Extract the (X, Y) coordinate from the center of the cell holding the provided text.  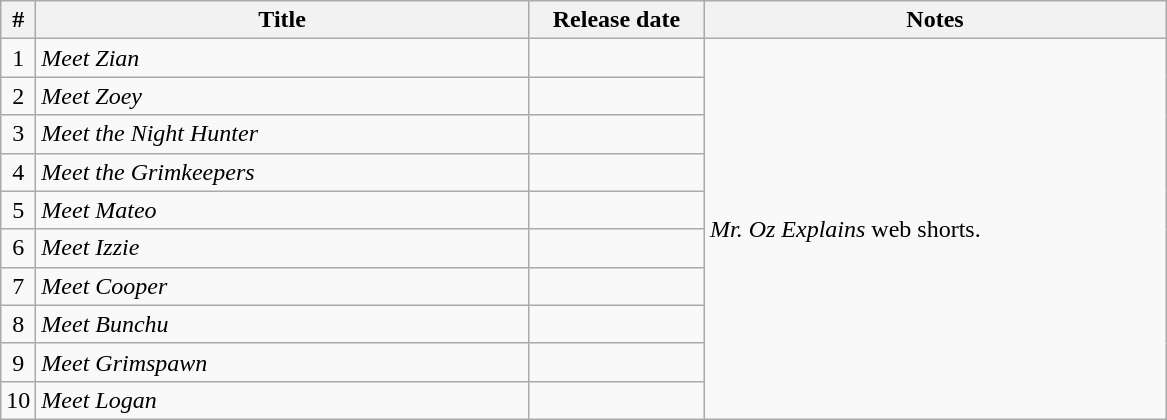
7 (18, 286)
Meet Cooper (282, 286)
1 (18, 58)
6 (18, 248)
4 (18, 172)
# (18, 20)
10 (18, 400)
8 (18, 324)
Meet Zoey (282, 96)
Notes (934, 20)
Meet Mateo (282, 210)
3 (18, 134)
9 (18, 362)
Meet Logan (282, 400)
Release date (616, 20)
Meet the Night Hunter (282, 134)
Meet Grimspawn (282, 362)
Title (282, 20)
Meet the Grimkeepers (282, 172)
2 (18, 96)
Meet Izzie (282, 248)
Mr. Oz Explains web shorts. (934, 230)
Meet Zian (282, 58)
Meet Bunchu (282, 324)
5 (18, 210)
